Output the [X, Y] coordinate of the center of the cell containing the given text.  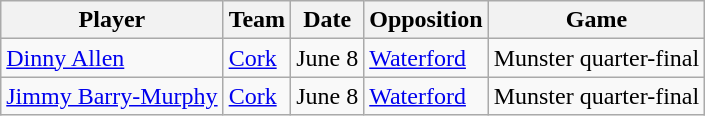
Team [257, 20]
Jimmy Barry-Murphy [112, 96]
Opposition [426, 20]
Game [596, 20]
Player [112, 20]
Date [328, 20]
Dinny Allen [112, 58]
